Locate the cell with the specified text and output its (X, Y) center coordinate. 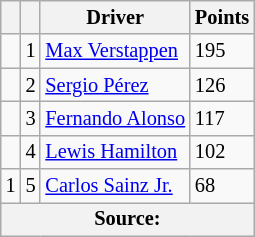
117 (222, 118)
Max Verstappen (115, 51)
Points (222, 17)
126 (222, 85)
5 (31, 186)
102 (222, 152)
Carlos Sainz Jr. (115, 186)
Fernando Alonso (115, 118)
68 (222, 186)
Source: (128, 219)
2 (31, 85)
Sergio Pérez (115, 85)
195 (222, 51)
4 (31, 152)
Lewis Hamilton (115, 152)
Driver (115, 17)
3 (31, 118)
